Output the (X, Y) coordinate of the center of the cell containing the given text.  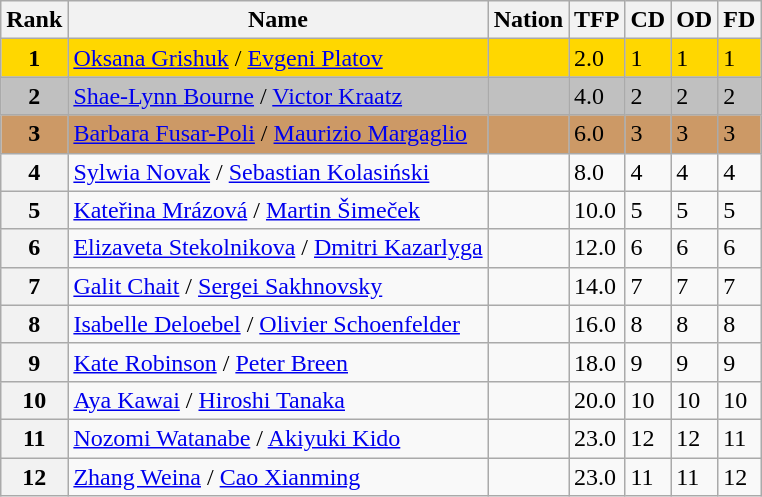
Elizaveta Stekolnikova / Dmitri Kazarlyga (278, 248)
OD (694, 20)
Sylwia Novak / Sebastian Kolasiński (278, 172)
Zhang Weina / Cao Xianming (278, 477)
6.0 (597, 134)
14.0 (597, 286)
20.0 (597, 400)
Nation (528, 20)
10.0 (597, 210)
8.0 (597, 172)
2.0 (597, 58)
TFP (597, 20)
Aya Kawai / Hiroshi Tanaka (278, 400)
Rank (34, 20)
12.0 (597, 248)
Barbara Fusar-Poli / Maurizio Margaglio (278, 134)
Shae-Lynn Bourne / Victor Kraatz (278, 96)
FD (740, 20)
Kate Robinson / Peter Breen (278, 362)
16.0 (597, 324)
18.0 (597, 362)
CD (648, 20)
Isabelle Deloebel / Olivier Schoenfelder (278, 324)
Name (278, 20)
Kateřina Mrázová / Martin Šimeček (278, 210)
Galit Chait / Sergei Sakhnovsky (278, 286)
4.0 (597, 96)
Oksana Grishuk / Evgeni Platov (278, 58)
Nozomi Watanabe / Akiyuki Kido (278, 438)
